Return the [x, y] coordinate for the center point of the cell that contains the specified text.  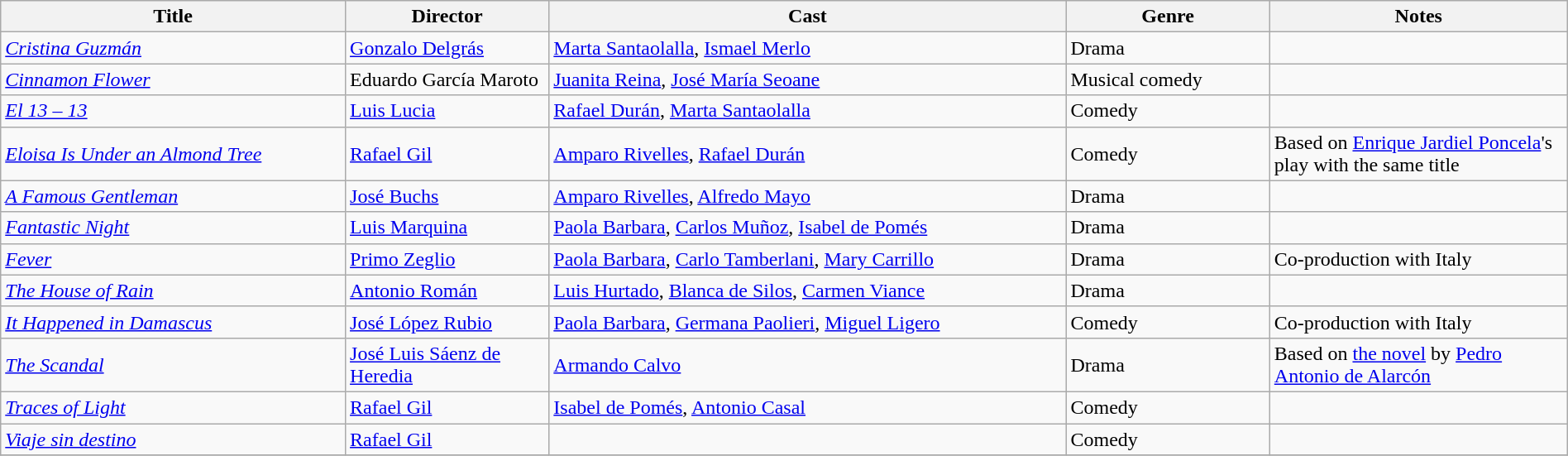
Based on the novel by Pedro Antonio de Alarcón [1418, 364]
Antonio Román [447, 290]
Paola Barbara, Carlo Tamberlani, Mary Carrillo [807, 259]
Paola Barbara, Germana Paolieri, Miguel Ligero [807, 322]
Genre [1168, 17]
Primo Zeglio [447, 259]
Cinnamon Flower [174, 79]
Musical comedy [1168, 79]
Title [174, 17]
José López Rubio [447, 322]
Cast [807, 17]
Notes [1418, 17]
Traces of Light [174, 407]
The Scandal [174, 364]
José Luis Sáenz de Heredia [447, 364]
Isabel de Pomés, Antonio Casal [807, 407]
Fever [174, 259]
José Buchs [447, 196]
Based on Enrique Jardiel Poncela's play with the same title [1418, 154]
Juanita Reina, José María Seoane [807, 79]
Amparo Rivelles, Rafael Durán [807, 154]
The House of Rain [174, 290]
Marta Santaolalla, Ismael Merlo [807, 48]
Cristina Guzmán [174, 48]
Paola Barbara, Carlos Muñoz, Isabel de Pomés [807, 228]
Luis Lucia [447, 111]
El 13 – 13 [174, 111]
A Famous Gentleman [174, 196]
Gonzalo Delgrás [447, 48]
Luis Hurtado, Blanca de Silos, Carmen Viance [807, 290]
Eduardo García Maroto [447, 79]
Fantastic Night [174, 228]
Armando Calvo [807, 364]
Director [447, 17]
Viaje sin destino [174, 439]
Rafael Durán, Marta Santaolalla [807, 111]
Amparo Rivelles, Alfredo Mayo [807, 196]
It Happened in Damascus [174, 322]
Luis Marquina [447, 228]
Eloisa Is Under an Almond Tree [174, 154]
